Locate the cell with the specified text and output its (x, y) center coordinate. 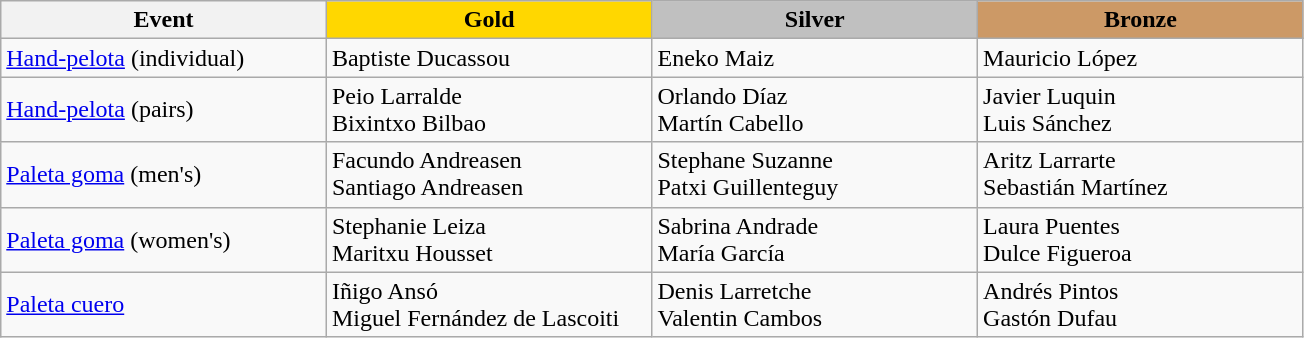
Eneko Maiz (815, 58)
Mauricio López (1141, 58)
Hand-pelota (individual) (164, 58)
Andrés PintosGastón Dufau (1141, 304)
Paleta goma (men's) (164, 174)
Paleta cuero (164, 304)
Javier LuquinLuis Sánchez (1141, 110)
Stephanie LeizaMaritxu Housset (489, 240)
Orlando DíazMartín Cabello (815, 110)
Hand-pelota (pairs) (164, 110)
Iñigo AnsóMiguel Fernández de Lascoiti (489, 304)
Bronze (1141, 20)
Aritz LarrarteSebastián Martínez (1141, 174)
Laura PuentesDulce Figueroa (1141, 240)
Event (164, 20)
Facundo AndreasenSantiago Andreasen (489, 174)
Silver (815, 20)
Baptiste Ducassou (489, 58)
Sabrina AndradeMaría García (815, 240)
Peio LarraldeBixintxo Bilbao (489, 110)
Gold (489, 20)
Denis LarretcheValentin Cambos (815, 304)
Paleta goma (women's) (164, 240)
Stephane SuzannePatxi Guillenteguy (815, 174)
